Detect which cell encompasses the target text, then output its (X, Y) center coordinate. 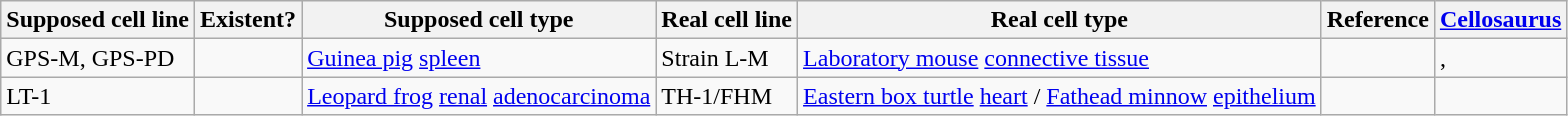
Laboratory mouse connective tissue (1060, 58)
Supposed cell line (98, 20)
LT-1 (98, 96)
Supposed cell type (479, 20)
Real cell type (1060, 20)
Existent? (248, 20)
Eastern box turtle heart / Fathead minnow epithelium (1060, 96)
, (1500, 58)
Strain L-M (727, 58)
Leopard frog renal adenocarcinoma (479, 96)
TH-1/FHM (727, 96)
Guinea pig spleen (479, 58)
Real cell line (727, 20)
Cellosaurus (1500, 20)
Reference (1378, 20)
GPS-M, GPS-PD (98, 58)
